For the text-containing cell, return its midpoint in (x, y) coordinate format. 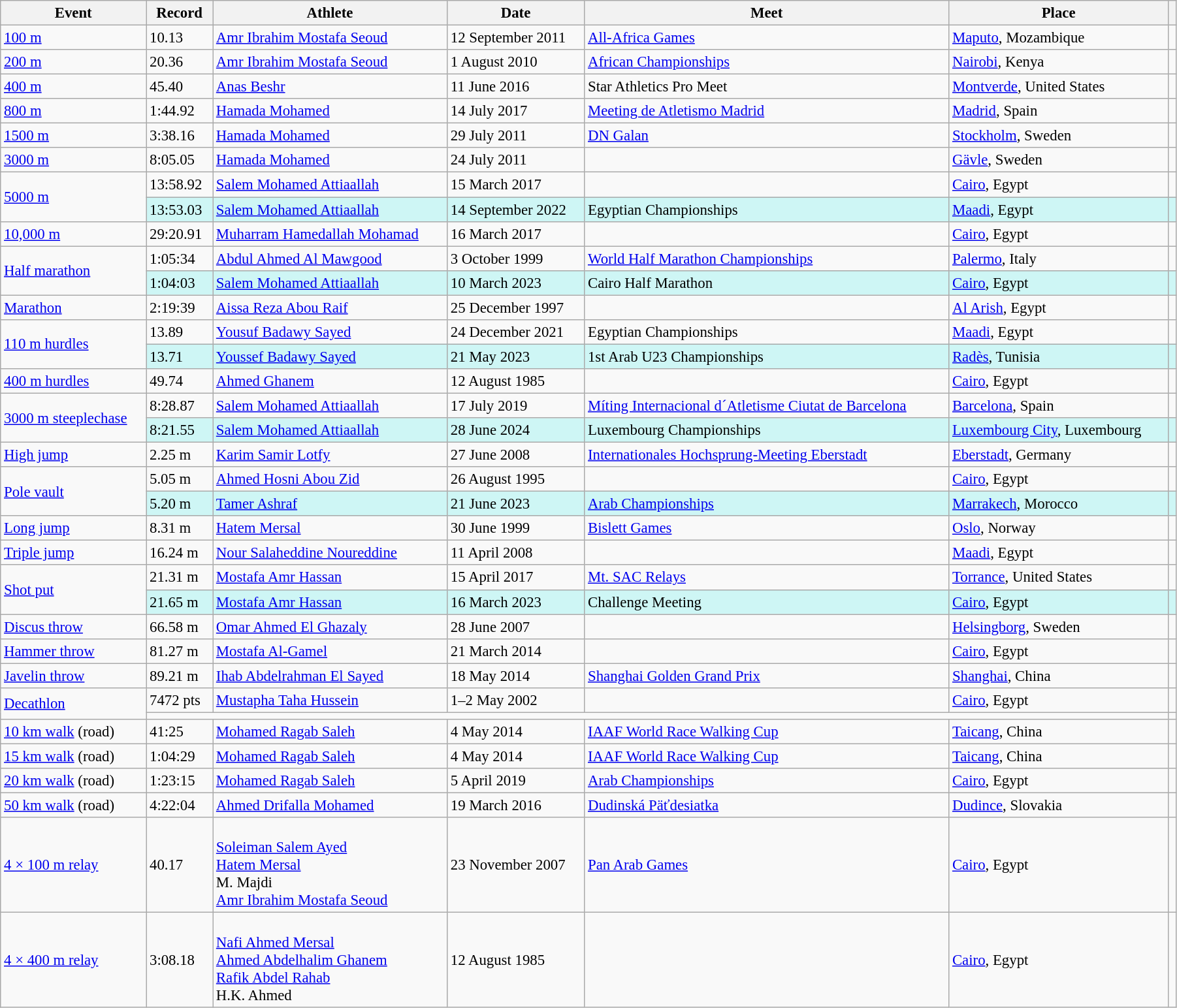
19 March 2016 (515, 806)
45.40 (180, 87)
89.21 m (180, 676)
Hammer throw (73, 651)
Soleiman Salem AyedHatem MersalM. MajdiAmr Ibrahim Mostafa Seoud (331, 865)
28 June 2007 (515, 627)
13:53.03 (180, 210)
Decathlon (73, 704)
Date (515, 13)
800 m (73, 111)
Ahmed Ghanem (331, 381)
Discus throw (73, 627)
400 m hurdles (73, 381)
13.71 (180, 356)
Mustapha Taha Hussein (331, 701)
Muharram Hamedallah Mohamad (331, 234)
Youssef Badawy Sayed (331, 356)
1:04:03 (180, 283)
Mostafa Al-Gamel (331, 651)
Helsingborg, Sweden (1059, 627)
24 July 2011 (515, 160)
Cairo Half Marathon (767, 283)
1 August 2010 (515, 62)
200 m (73, 62)
Event (73, 13)
5 April 2019 (515, 781)
Radès, Tunisia (1059, 356)
Internationales Hochsprung-Meeting Eberstadt (767, 455)
Ihab Abdelrahman El Sayed (331, 676)
All-Africa Games (767, 38)
25 December 1997 (515, 307)
3 October 1999 (515, 259)
Palermo, Italy (1059, 259)
Athlete (331, 13)
Stockholm, Sweden (1059, 136)
Marathon (73, 307)
29:20.91 (180, 234)
Nafi Ahmed MersalAhmed Abdelhalim GhanemRafik Abdel RahabH.K. Ahmed (331, 960)
Omar Ahmed El Ghazaly (331, 627)
11 June 2016 (515, 87)
Barcelona, Spain (1059, 405)
24 December 2021 (515, 332)
12 September 2011 (515, 38)
Montverde, United States (1059, 87)
1:05:34 (180, 259)
8:28.87 (180, 405)
1:23:15 (180, 781)
81.27 m (180, 651)
1:04:29 (180, 756)
20.36 (180, 62)
21.31 m (180, 578)
10,000 m (73, 234)
4 × 400 m relay (73, 960)
3000 m steeplechase (73, 418)
21 March 2014 (515, 651)
1500 m (73, 136)
10 March 2023 (515, 283)
Abdul Ahmed Al Mawgood (331, 259)
1–2 May 2002 (515, 701)
Meeting de Atletismo Madrid (767, 111)
Place (1059, 13)
8.31 m (180, 528)
10 km walk (road) (73, 732)
3000 m (73, 160)
23 November 2007 (515, 865)
Ahmed Drifalla Mohamed (331, 806)
14 September 2022 (515, 210)
3:38.16 (180, 136)
Torrance, United States (1059, 578)
5.05 m (180, 479)
21 June 2023 (515, 504)
Long jump (73, 528)
16 March 2023 (515, 602)
Shanghai, China (1059, 676)
20 km walk (road) (73, 781)
400 m (73, 87)
Aissa Reza Abou Raif (331, 307)
Gävle, Sweden (1059, 160)
Shot put (73, 590)
Nour Salaheddine Noureddine (331, 553)
1:44.92 (180, 111)
Luxembourg Championships (767, 430)
26 August 1995 (515, 479)
DN Galan (767, 136)
5000 m (73, 197)
Challenge Meeting (767, 602)
Nairobi, Kenya (1059, 62)
5.20 m (180, 504)
7472 pts (180, 701)
Half marathon (73, 270)
African Championships (767, 62)
Record (180, 13)
Maputo, Mozambique (1059, 38)
Yousuf Badawy Sayed (331, 332)
Karim Samir Lotfy (331, 455)
8:21.55 (180, 430)
28 June 2024 (515, 430)
49.74 (180, 381)
110 m hurdles (73, 345)
Pole vault (73, 491)
4:22:04 (180, 806)
Dudinská Päťdesiatka (767, 806)
100 m (73, 38)
Tamer Ashraf (331, 504)
30 June 1999 (515, 528)
1st Arab U23 Championships (767, 356)
21.65 m (180, 602)
Triple jump (73, 553)
Míting Internacional d´Atletisme Ciutat de Barcelona (767, 405)
2.25 m (180, 455)
Anas Beshr (331, 87)
Luxembourg City, Luxembourg (1059, 430)
Meet (767, 13)
Al Arish, Egypt (1059, 307)
21 May 2023 (515, 356)
World Half Marathon Championships (767, 259)
Hatem Mersal (331, 528)
Marrakech, Morocco (1059, 504)
Pan Arab Games (767, 865)
2:19:39 (180, 307)
13:58.92 (180, 185)
Madrid, Spain (1059, 111)
41:25 (180, 732)
8:05.05 (180, 160)
Star Athletics Pro Meet (767, 87)
29 July 2011 (515, 136)
13.89 (180, 332)
3:08.18 (180, 960)
Eberstadt, Germany (1059, 455)
11 April 2008 (515, 553)
10.13 (180, 38)
18 May 2014 (515, 676)
Oslo, Norway (1059, 528)
15 April 2017 (515, 578)
Shanghai Golden Grand Prix (767, 676)
27 June 2008 (515, 455)
50 km walk (road) (73, 806)
Bislett Games (767, 528)
Ahmed Hosni Abou Zid (331, 479)
16 March 2017 (515, 234)
17 July 2019 (515, 405)
40.17 (180, 865)
16.24 m (180, 553)
Javelin throw (73, 676)
15 km walk (road) (73, 756)
14 July 2017 (515, 111)
Mt. SAC Relays (767, 578)
High jump (73, 455)
15 March 2017 (515, 185)
66.58 m (180, 627)
4 × 100 m relay (73, 865)
Dudince, Slovakia (1059, 806)
